Output the (x, y) coordinate of the center of the cell containing the given text.  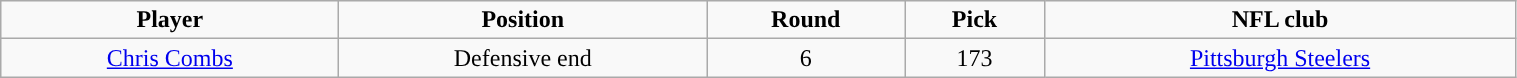
Position (523, 20)
Pick (974, 20)
Round (806, 20)
173 (974, 58)
Chris Combs (170, 58)
Pittsburgh Steelers (1280, 58)
6 (806, 58)
Player (170, 20)
NFL club (1280, 20)
Defensive end (523, 58)
